Search for the cell housing the specified text and yield its (X, Y) center coordinate. 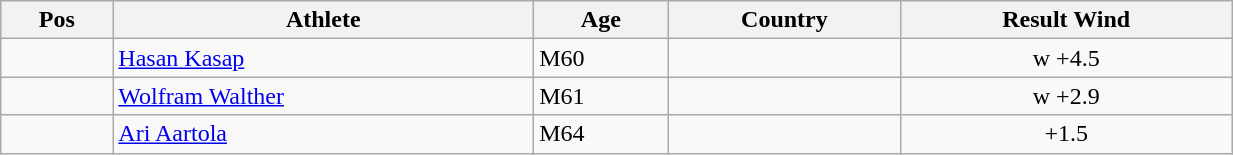
Wolfram Walther (324, 96)
Result Wind (1066, 20)
Hasan Kasap (324, 58)
Athlete (324, 20)
M60 (601, 58)
M61 (601, 96)
M64 (601, 134)
+1.5 (1066, 134)
Pos (57, 20)
Age (601, 20)
w +4.5 (1066, 58)
w +2.9 (1066, 96)
Ari Aartola (324, 134)
Country (784, 20)
